Return (x, y) of the center of cell containing provided text 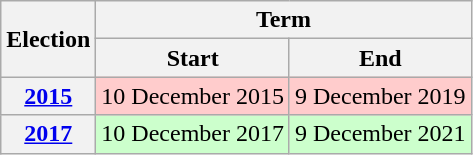
10 December 2017 (193, 134)
2017 (48, 134)
9 December 2019 (380, 96)
End (380, 58)
10 December 2015 (193, 96)
2015 (48, 96)
Election (48, 39)
Start (193, 58)
9 December 2021 (380, 134)
Term (284, 20)
